Output the (x, y) coordinate of the center of the cell containing the given text.  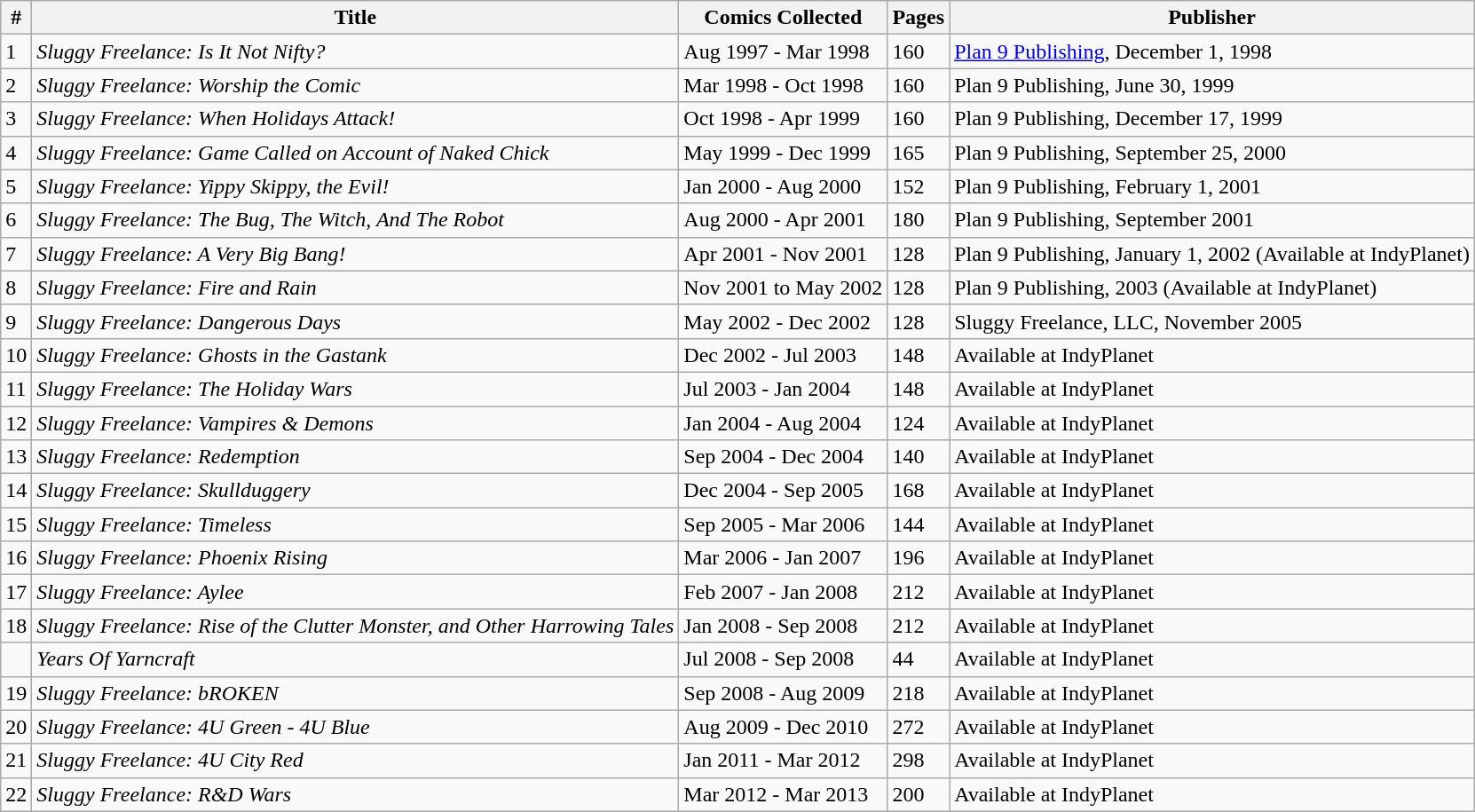
1 (16, 51)
Nov 2001 to May 2002 (783, 288)
180 (919, 220)
124 (919, 423)
Sluggy Freelance: R&D Wars (355, 794)
Sluggy Freelance, LLC, November 2005 (1212, 321)
Jan 2011 - Mar 2012 (783, 761)
Sluggy Freelance: Yippy Skippy, the Evil! (355, 186)
Plan 9 Publishing, January 1, 2002 (Available at IndyPlanet) (1212, 254)
21 (16, 761)
200 (919, 794)
7 (16, 254)
15 (16, 524)
Jan 2000 - Aug 2000 (783, 186)
152 (919, 186)
140 (919, 457)
Plan 9 Publishing, December 17, 1999 (1212, 119)
Feb 2007 - Jan 2008 (783, 592)
298 (919, 761)
144 (919, 524)
Sluggy Freelance: The Bug, The Witch, And The Robot (355, 220)
Sluggy Freelance: The Holiday Wars (355, 389)
16 (16, 558)
272 (919, 727)
Mar 2012 - Mar 2013 (783, 794)
196 (919, 558)
Sluggy Freelance: Game Called on Account of Naked Chick (355, 153)
5 (16, 186)
Plan 9 Publishing, September 25, 2000 (1212, 153)
Plan 9 Publishing, 2003 (Available at IndyPlanet) (1212, 288)
Sluggy Freelance: Vampires & Demons (355, 423)
Sluggy Freelance: When Holidays Attack! (355, 119)
Aug 2009 - Dec 2010 (783, 727)
18 (16, 626)
Plan 9 Publishing, September 2001 (1212, 220)
Sluggy Freelance: A Very Big Bang! (355, 254)
Jan 2008 - Sep 2008 (783, 626)
Dec 2004 - Sep 2005 (783, 491)
22 (16, 794)
10 (16, 355)
Sep 2004 - Dec 2004 (783, 457)
Sluggy Freelance: Ghosts in the Gastank (355, 355)
Aug 2000 - Apr 2001 (783, 220)
6 (16, 220)
Sluggy Freelance: Fire and Rain (355, 288)
9 (16, 321)
218 (919, 693)
12 (16, 423)
3 (16, 119)
Pages (919, 18)
11 (16, 389)
8 (16, 288)
17 (16, 592)
Jan 2004 - Aug 2004 (783, 423)
Sluggy Freelance: Skullduggery (355, 491)
2 (16, 85)
Mar 2006 - Jan 2007 (783, 558)
Sluggy Freelance: Is It Not Nifty? (355, 51)
Jul 2008 - Sep 2008 (783, 659)
19 (16, 693)
Dec 2002 - Jul 2003 (783, 355)
Sluggy Freelance: Worship the Comic (355, 85)
# (16, 18)
Aug 1997 - Mar 1998 (783, 51)
Publisher (1212, 18)
Sluggy Freelance: 4U City Red (355, 761)
Sluggy Freelance: bROKEN (355, 693)
14 (16, 491)
Sluggy Freelance: Aylee (355, 592)
Apr 2001 - Nov 2001 (783, 254)
168 (919, 491)
13 (16, 457)
4 (16, 153)
20 (16, 727)
Oct 1998 - Apr 1999 (783, 119)
Sluggy Freelance: Rise of the Clutter Monster, and Other Harrowing Tales (355, 626)
165 (919, 153)
Mar 1998 - Oct 1998 (783, 85)
Sluggy Freelance: Timeless (355, 524)
Sep 2005 - Mar 2006 (783, 524)
Plan 9 Publishing, February 1, 2001 (1212, 186)
Plan 9 Publishing, June 30, 1999 (1212, 85)
Sluggy Freelance: Redemption (355, 457)
Title (355, 18)
Jul 2003 - Jan 2004 (783, 389)
Sluggy Freelance: 4U Green - 4U Blue (355, 727)
Plan 9 Publishing, December 1, 1998 (1212, 51)
44 (919, 659)
Sep 2008 - Aug 2009 (783, 693)
May 1999 - Dec 1999 (783, 153)
Comics Collected (783, 18)
Sluggy Freelance: Phoenix Rising (355, 558)
May 2002 - Dec 2002 (783, 321)
Years Of Yarncraft (355, 659)
Sluggy Freelance: Dangerous Days (355, 321)
